Scan for the cell matching the given text and deliver its [x, y] coordinate at center. 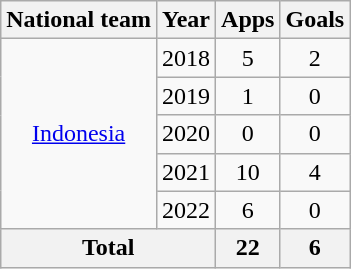
Indonesia [79, 134]
2018 [186, 58]
2 [315, 58]
Total [108, 248]
10 [248, 172]
1 [248, 96]
2019 [186, 96]
4 [315, 172]
5 [248, 58]
22 [248, 248]
2021 [186, 172]
National team [79, 20]
Goals [315, 20]
2020 [186, 134]
Apps [248, 20]
Year [186, 20]
2022 [186, 210]
